Capture the cell that displays the provided text and extract its [x, y] central coordinate. 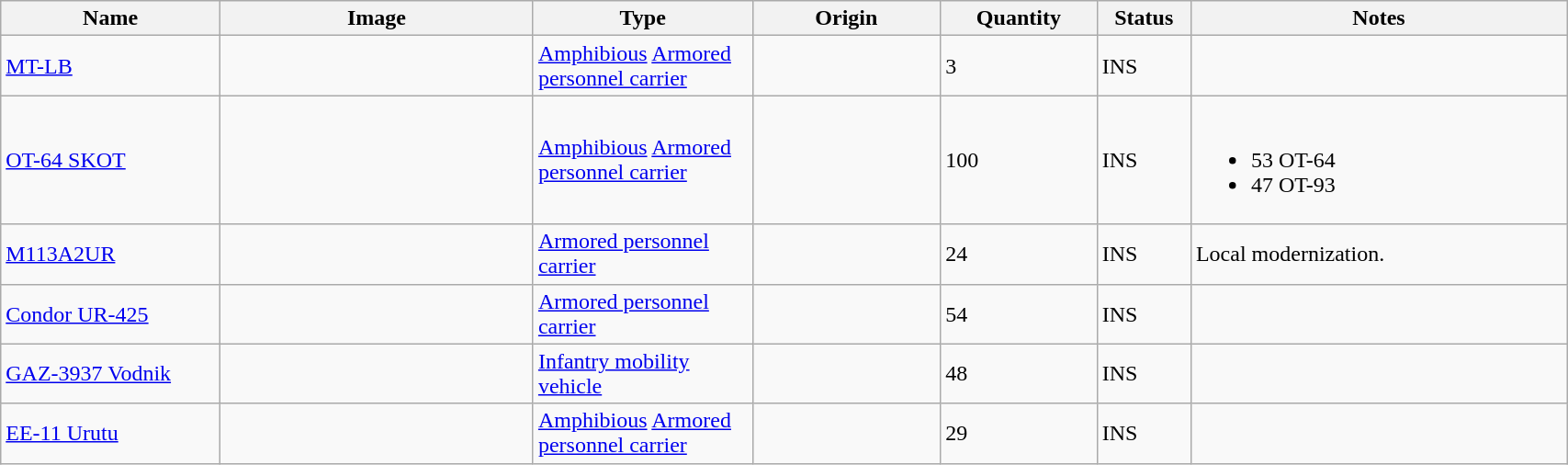
100 [1019, 160]
53 OT-6447 OT-93 [1378, 160]
Type [643, 18]
Status [1144, 18]
Local modernization. [1378, 254]
3 [1019, 66]
Quantity [1019, 18]
MT-LB [110, 66]
Notes [1378, 18]
Image [377, 18]
29 [1019, 434]
Infantry mobility vehicle [643, 373]
48 [1019, 373]
M113A2UR [110, 254]
Origin [847, 18]
Name [110, 18]
GAZ-3937 Vodnik [110, 373]
Condor UR-425 [110, 314]
EE-11 Urutu [110, 434]
OT-64 SKOT [110, 160]
24 [1019, 254]
54 [1019, 314]
